Identify which cell holds the provided text, then report its [X, Y] central coordinate. 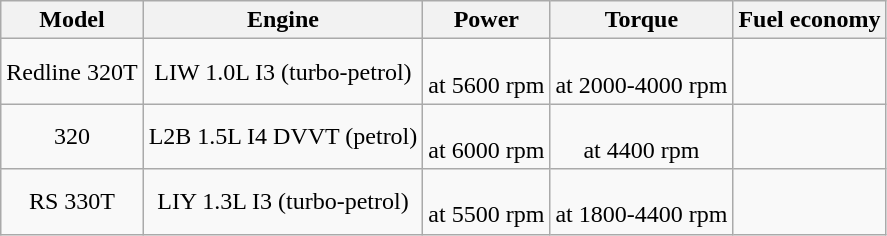
LIY 1.3L I3 (turbo-petrol) [283, 202]
L2B 1.5L I4 DVVT (petrol) [283, 136]
LIW 1.0L I3 (turbo-petrol) [283, 72]
Fuel economy [810, 20]
at 6000 rpm [486, 136]
at 4400 rpm [642, 136]
RS 330T [72, 202]
at 5600 rpm [486, 72]
at 5500 rpm [486, 202]
320 [72, 136]
Power [486, 20]
at 1800-4400 rpm [642, 202]
at 2000-4000 rpm [642, 72]
Engine [283, 20]
Torque [642, 20]
Redline 320T [72, 72]
Model [72, 20]
